Determine the (X, Y) coordinate at the center of the cell enclosing the given text.  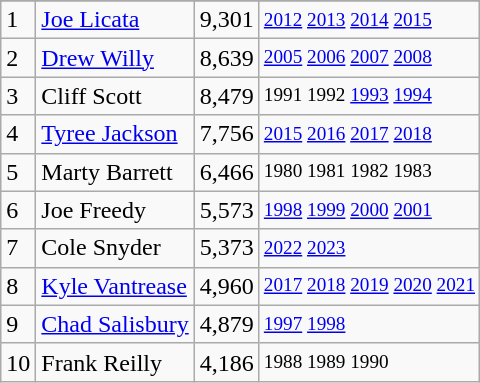
1991 1992 1993 1994 (369, 96)
9 (18, 324)
2017 2018 2019 2020 2021 (369, 286)
6 (18, 210)
1980 1981 1982 1983 (369, 172)
9,301 (226, 20)
5 (18, 172)
Marty Barrett (115, 172)
7 (18, 248)
4 (18, 134)
2005 2006 2007 2008 (369, 58)
Chad Salisbury (115, 324)
2 (18, 58)
Frank Reilly (115, 362)
8,479 (226, 96)
1988 1989 1990 (369, 362)
Kyle Vantrease (115, 286)
Tyree Jackson (115, 134)
5,573 (226, 210)
7,756 (226, 134)
Cliff Scott (115, 96)
10 (18, 362)
6,466 (226, 172)
1997 1998 (369, 324)
2015 2016 2017 2018 (369, 134)
8 (18, 286)
1998 1999 2000 2001 (369, 210)
Drew Willy (115, 58)
3 (18, 96)
2022 2023 (369, 248)
4,879 (226, 324)
Cole Snyder (115, 248)
2012 2013 2014 2015 (369, 20)
1 (18, 20)
Joe Freedy (115, 210)
5,373 (226, 248)
8,639 (226, 58)
4,960 (226, 286)
Joe Licata (115, 20)
4,186 (226, 362)
